Search for the cell housing the specified text and yield its [x, y] center coordinate. 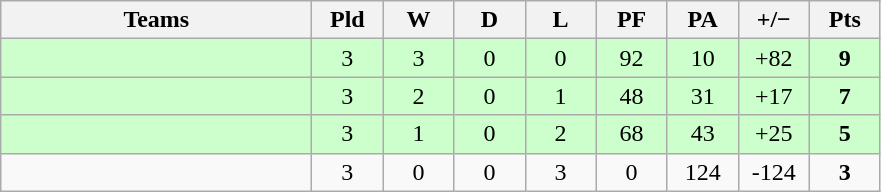
W [418, 20]
Teams [156, 20]
31 [702, 96]
+/− [774, 20]
+82 [774, 58]
PF [632, 20]
48 [632, 96]
7 [844, 96]
D [490, 20]
+25 [774, 134]
Pts [844, 20]
PA [702, 20]
92 [632, 58]
L [560, 20]
5 [844, 134]
43 [702, 134]
+17 [774, 96]
9 [844, 58]
Pld [348, 20]
10 [702, 58]
-124 [774, 172]
68 [632, 134]
124 [702, 172]
